Determine the [X, Y] coordinate at the center of the cell enclosing the given text.  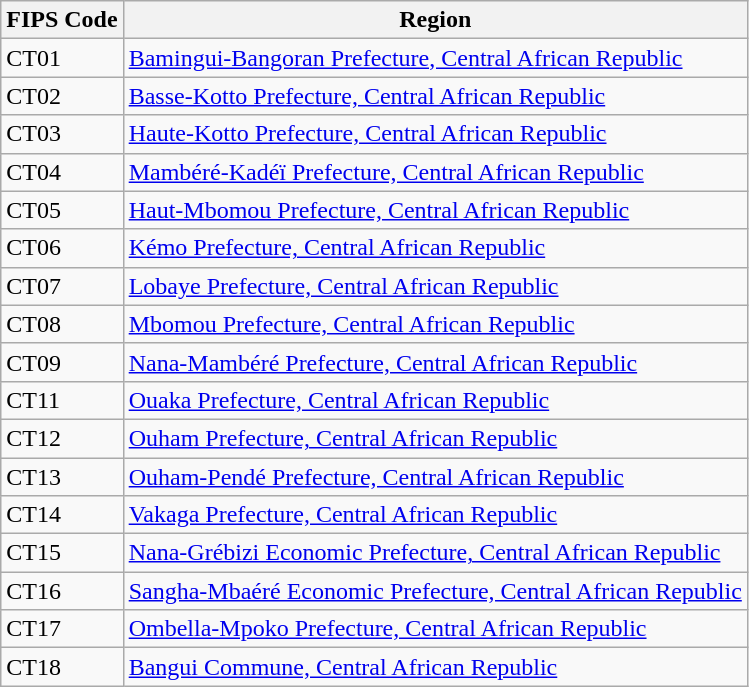
CT17 [62, 629]
CT09 [62, 362]
CT03 [62, 134]
Nana-Grébizi Economic Prefecture, Central African Republic [435, 553]
Mambéré-Kadéï Prefecture, Central African Republic [435, 172]
Ouham Prefecture, Central African Republic [435, 438]
CT13 [62, 477]
CT16 [62, 591]
Kémo Prefecture, Central African Republic [435, 248]
CT01 [62, 58]
FIPS Code [62, 20]
Bamingui-Bangoran Prefecture, Central African Republic [435, 58]
CT12 [62, 438]
CT06 [62, 248]
CT08 [62, 324]
CT15 [62, 553]
Haut-Mbomou Prefecture, Central African Republic [435, 210]
CT18 [62, 667]
Lobaye Prefecture, Central African Republic [435, 286]
CT14 [62, 515]
Bangui Commune, Central African Republic [435, 667]
Basse-Kotto Prefecture, Central African Republic [435, 96]
Sangha-Mbaéré Economic Prefecture, Central African Republic [435, 591]
CT02 [62, 96]
Nana-Mambéré Prefecture, Central African Republic [435, 362]
CT04 [62, 172]
CT11 [62, 400]
Haute-Kotto Prefecture, Central African Republic [435, 134]
Mbomou Prefecture, Central African Republic [435, 324]
Vakaga Prefecture, Central African Republic [435, 515]
Ouaka Prefecture, Central African Republic [435, 400]
Region [435, 20]
CT07 [62, 286]
CT05 [62, 210]
Ombella-Mpoko Prefecture, Central African Republic [435, 629]
Ouham-Pendé Prefecture, Central African Republic [435, 477]
